Search for the cell housing the specified text and yield its (X, Y) center coordinate. 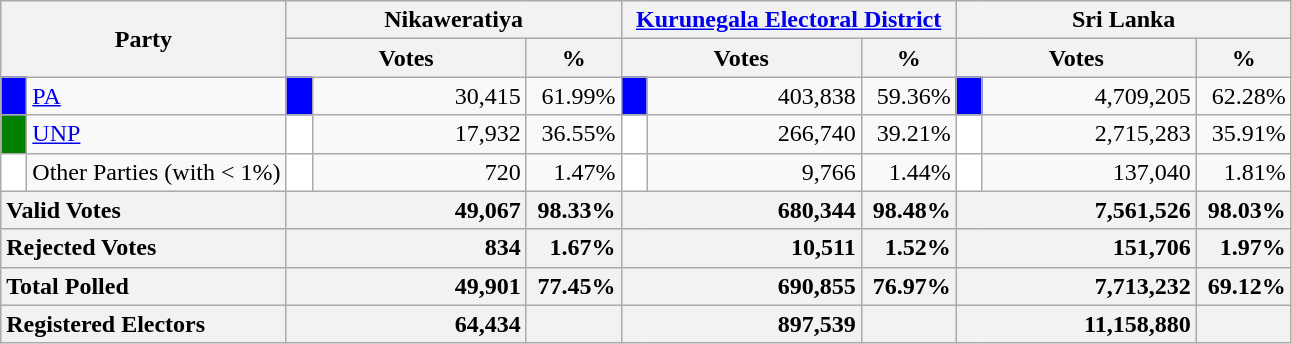
30,415 (419, 96)
1.52% (908, 248)
39.21% (908, 134)
49,067 (406, 210)
2,715,283 (1089, 134)
36.55% (574, 134)
266,740 (754, 134)
98.48% (908, 210)
7,561,526 (1076, 210)
10,511 (741, 248)
Kurunegala Electoral District (788, 20)
76.97% (908, 286)
720 (419, 172)
1.44% (908, 172)
1.81% (1244, 172)
9,766 (754, 172)
403,838 (754, 96)
834 (406, 248)
1.67% (574, 248)
35.91% (1244, 134)
151,706 (1076, 248)
897,539 (741, 324)
Nikaweratiya (454, 20)
59.36% (908, 96)
UNP (156, 134)
62.28% (1244, 96)
1.47% (574, 172)
69.12% (1244, 286)
Registered Electors (144, 324)
98.33% (574, 210)
11,158,880 (1076, 324)
64,434 (406, 324)
98.03% (1244, 210)
690,855 (741, 286)
61.99% (574, 96)
137,040 (1089, 172)
Valid Votes (144, 210)
1.97% (1244, 248)
680,344 (741, 210)
4,709,205 (1089, 96)
Total Polled (144, 286)
PA (156, 96)
49,901 (406, 286)
7,713,232 (1076, 286)
Other Parties (with < 1%) (156, 172)
77.45% (574, 286)
17,932 (419, 134)
Party (144, 39)
Sri Lanka (1124, 20)
Rejected Votes (144, 248)
